Find where the given text appears and provide that cell's center as [x, y] coordinate. 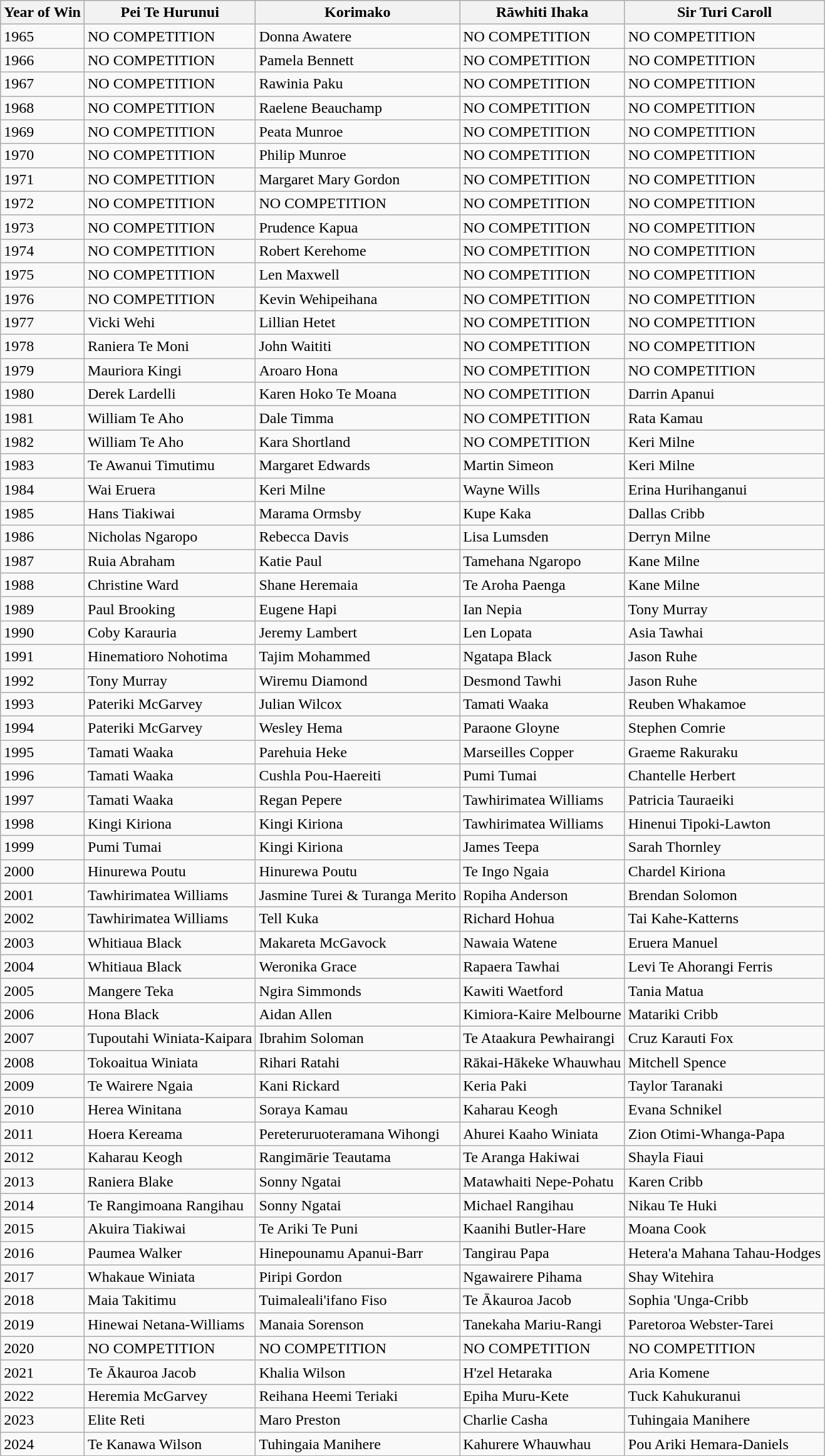
Whakaue Winiata [170, 1277]
1975 [43, 275]
1973 [43, 227]
Korimako [358, 13]
2016 [43, 1253]
Sir Turi Caroll [724, 13]
Charlie Casha [542, 1420]
Tai Kahe-Katterns [724, 919]
2021 [43, 1372]
Te Kanawa Wilson [170, 1443]
Te Ariki Te Puni [358, 1229]
1987 [43, 561]
1993 [43, 704]
Mangere Teka [170, 990]
Prudence Kapua [358, 227]
1994 [43, 728]
Sophia 'Unga-Cribb [724, 1301]
Te Wairere Ngaia [170, 1086]
Tuck Kahukuranui [724, 1396]
Elite Reti [170, 1420]
Stephen Comrie [724, 728]
Patricia Tauraeiki [724, 800]
Hinewai Netana-Williams [170, 1324]
Raelene Beauchamp [358, 108]
2010 [43, 1110]
Te Ataakura Pewhairangi [542, 1038]
Te Rangimoana Rangihau [170, 1205]
Julian Wilcox [358, 704]
Year of Win [43, 13]
Ahurei Kaaho Winiata [542, 1134]
Te Awanui Timutimu [170, 466]
2005 [43, 990]
1978 [43, 347]
Tupoutahi Winiata-Kaipara [170, 1038]
Kevin Wehipeihana [358, 299]
Jeremy Lambert [358, 632]
1996 [43, 776]
Rihari Ratahi [358, 1062]
1974 [43, 251]
1997 [43, 800]
Maro Preston [358, 1420]
Ruia Abraham [170, 561]
Darrin Apanui [724, 394]
Len Lopata [542, 632]
Jasmine Turei & Turanga Merito [358, 895]
Matawhaiti Nepe-Pohatu [542, 1181]
1990 [43, 632]
Regan Pepere [358, 800]
Chantelle Herbert [724, 776]
1998 [43, 824]
Kimiora-Kaire Melbourne [542, 1014]
1992 [43, 680]
1981 [43, 418]
Shayla Fiaui [724, 1158]
John Waititi [358, 347]
Desmond Tawhi [542, 680]
Coby Karauria [170, 632]
Nikau Te Huki [724, 1205]
1969 [43, 132]
Mitchell Spence [724, 1062]
Soraya Kamau [358, 1110]
Mauriora Kingi [170, 370]
Parehuia Heke [358, 752]
Asia Tawhai [724, 632]
1979 [43, 370]
1991 [43, 656]
Weronika Grace [358, 966]
Pei Te Hurunui [170, 13]
Lillian Hetet [358, 323]
Pereteruruoteramana Wihongi [358, 1134]
Rata Kamau [724, 418]
1999 [43, 847]
Rākai-Hākeke Whauwhau [542, 1062]
Brendan Solomon [724, 895]
Pou Ariki Hemara-Daniels [724, 1443]
2023 [43, 1420]
Vicki Wehi [170, 323]
2004 [43, 966]
Khalia Wilson [358, 1372]
Reuben Whakamoe [724, 704]
1968 [43, 108]
2020 [43, 1348]
2002 [43, 919]
1984 [43, 490]
Evana Schnikel [724, 1110]
Paumea Walker [170, 1253]
Ibrahim Soloman [358, 1038]
Maia Takitimu [170, 1301]
1970 [43, 155]
1965 [43, 36]
2013 [43, 1181]
Tokoaitua Winiata [170, 1062]
Te Aranga Hakiwai [542, 1158]
Wayne Wills [542, 490]
Kahurere Whauwhau [542, 1443]
Tajim Mohammed [358, 656]
Hetera'a Mahana Tahau-Hodges [724, 1253]
1995 [43, 752]
Richard Hohua [542, 919]
Donna Awatere [358, 36]
2024 [43, 1443]
Ngatapa Black [542, 656]
1977 [43, 323]
1983 [43, 466]
Pamela Bennett [358, 60]
2011 [43, 1134]
2018 [43, 1301]
Kani Rickard [358, 1086]
Tania Matua [724, 990]
2019 [43, 1324]
Rebecca Davis [358, 537]
Kaanihi Butler-Hare [542, 1229]
1985 [43, 513]
1982 [43, 442]
Erina Hurihanganui [724, 490]
Ropiha Anderson [542, 895]
Kara Shortland [358, 442]
Nicholas Ngaropo [170, 537]
Eugene Hapi [358, 609]
2000 [43, 871]
Karen Hoko Te Moana [358, 394]
Tell Kuka [358, 919]
Robert Kerehome [358, 251]
Matariki Cribb [724, 1014]
2009 [43, 1086]
Peata Munroe [358, 132]
1980 [43, 394]
Martin Simeon [542, 466]
2017 [43, 1277]
2001 [43, 895]
Aidan Allen [358, 1014]
Makareta McGavock [358, 943]
Tangirau Papa [542, 1253]
Keria Paki [542, 1086]
Christine Ward [170, 585]
1967 [43, 84]
1971 [43, 179]
Hinepounamu Apanui-Barr [358, 1253]
Piripi Gordon [358, 1277]
Raniera Te Moni [170, 347]
Dallas Cribb [724, 513]
Paul Brooking [170, 609]
Marseilles Copper [542, 752]
Zion Otimi-Whanga-Papa [724, 1134]
2008 [43, 1062]
Moana Cook [724, 1229]
Margaret Mary Gordon [358, 179]
Ngira Simmonds [358, 990]
Herea Winitana [170, 1110]
Hinenui Tipoki-Lawton [724, 824]
Hona Black [170, 1014]
Rapaera Tawhai [542, 966]
Nawaia Watene [542, 943]
Taylor Taranaki [724, 1086]
Shay Witehira [724, 1277]
Michael Rangihau [542, 1205]
1972 [43, 203]
Dale Timma [358, 418]
Kawiti Waetford [542, 990]
Len Maxwell [358, 275]
Lisa Lumsden [542, 537]
Sarah Thornley [724, 847]
H'zel Hetaraka [542, 1372]
Ian Nepia [542, 609]
Hinematioro Nohotima [170, 656]
Katie Paul [358, 561]
Paretoroa Webster-Tarei [724, 1324]
2014 [43, 1205]
Karen Cribb [724, 1181]
Aria Komene [724, 1372]
Levi Te Ahorangi Ferris [724, 966]
Rāwhiti Ihaka [542, 13]
1988 [43, 585]
Heremia McGarvey [170, 1396]
Ngawairere Pihama [542, 1277]
Wiremu Diamond [358, 680]
Aroaro Hona [358, 370]
Raniera Blake [170, 1181]
Wai Eruera [170, 490]
Hans Tiakiwai [170, 513]
Tanekaha Mariu-Rangi [542, 1324]
James Teepa [542, 847]
Akuira Tiakiwai [170, 1229]
Cushla Pou-Haereiti [358, 776]
Shane Heremaia [358, 585]
Rawinia Paku [358, 84]
1976 [43, 299]
1986 [43, 537]
1989 [43, 609]
Te Aroha Paenga [542, 585]
Eruera Manuel [724, 943]
Reihana Heemi Teriaki [358, 1396]
2006 [43, 1014]
2003 [43, 943]
Epiha Muru-Kete [542, 1396]
Philip Munroe [358, 155]
Derryn Milne [724, 537]
2015 [43, 1229]
Tamehana Ngaropo [542, 561]
Manaia Sorenson [358, 1324]
Chardel Kiriona [724, 871]
Te Ingo Ngaia [542, 871]
Hoera Kereama [170, 1134]
Paraone Gloyne [542, 728]
Tuimaleali'ifano Fiso [358, 1301]
Cruz Karauti Fox [724, 1038]
Kupe Kaka [542, 513]
2007 [43, 1038]
Marama Ormsby [358, 513]
Rangimārie Teautama [358, 1158]
Wesley Hema [358, 728]
2012 [43, 1158]
Graeme Rakuraku [724, 752]
Derek Lardelli [170, 394]
1966 [43, 60]
Margaret Edwards [358, 466]
2022 [43, 1396]
